Find where the given text appears and provide that cell's center as [X, Y] coordinate. 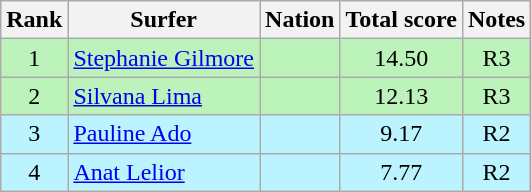
14.50 [401, 58]
Nation [300, 20]
Pauline Ado [164, 134]
Stephanie Gilmore [164, 58]
4 [34, 172]
Silvana Lima [164, 96]
12.13 [401, 96]
Anat Lelior [164, 172]
7.77 [401, 172]
Surfer [164, 20]
Total score [401, 20]
9.17 [401, 134]
1 [34, 58]
3 [34, 134]
2 [34, 96]
Rank [34, 20]
Notes [496, 20]
